Scan for the cell matching the given text and deliver its (x, y) coordinate at center. 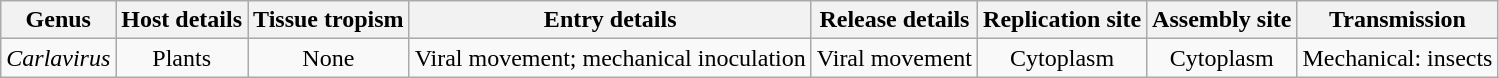
None (329, 58)
Genus (58, 20)
Release details (894, 20)
Replication site (1062, 20)
Assembly site (1222, 20)
Viral movement (894, 58)
Viral movement; mechanical inoculation (610, 58)
Transmission (1398, 20)
Entry details (610, 20)
Host details (182, 20)
Tissue tropism (329, 20)
Mechanical: insects (1398, 58)
Carlavirus (58, 58)
Plants (182, 58)
